Capture the cell that displays the provided text and extract its [x, y] central coordinate. 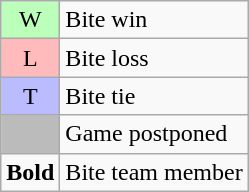
Bold [30, 172]
L [30, 58]
Bite loss [154, 58]
T [30, 96]
Bite win [154, 20]
W [30, 20]
Game postponed [154, 134]
Bite team member [154, 172]
Bite tie [154, 96]
